Return (x, y) of the center of cell containing provided text 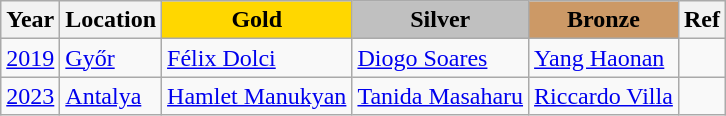
Yang Haonan (604, 58)
Gold (257, 20)
Ref (702, 20)
Bronze (604, 20)
2023 (30, 96)
Félix Dolci (257, 58)
Riccardo Villa (604, 96)
Silver (440, 20)
Antalya (111, 96)
Year (30, 20)
Diogo Soares (440, 58)
Hamlet Manukyan (257, 96)
Győr (111, 58)
Location (111, 20)
Tanida Masaharu (440, 96)
2019 (30, 58)
